Scan for the cell matching the given text and deliver its [x, y] coordinate at center. 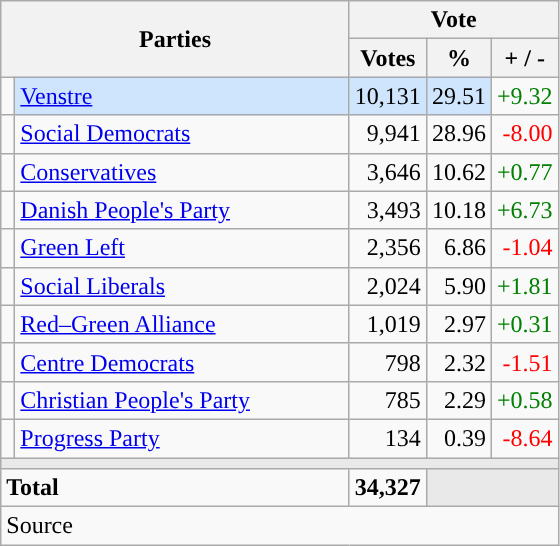
Danish People's Party [182, 210]
Christian People's Party [182, 400]
2,356 [388, 248]
-8.64 [524, 438]
6.86 [458, 248]
Parties [176, 39]
785 [388, 400]
Green Left [182, 248]
2,024 [388, 286]
10,131 [388, 96]
2.29 [458, 400]
10.18 [458, 210]
798 [388, 362]
5.90 [458, 286]
+0.31 [524, 324]
Red–Green Alliance [182, 324]
% [458, 58]
-1.51 [524, 362]
Vote [454, 20]
Venstre [182, 96]
29.51 [458, 96]
+1.81 [524, 286]
3,646 [388, 172]
134 [388, 438]
Total [176, 488]
+ / - [524, 58]
Votes [388, 58]
-1.04 [524, 248]
1,019 [388, 324]
28.96 [458, 134]
Social Liberals [182, 286]
Centre Democrats [182, 362]
10.62 [458, 172]
Progress Party [182, 438]
3,493 [388, 210]
9,941 [388, 134]
+6.73 [524, 210]
2.32 [458, 362]
2.97 [458, 324]
Social Democrats [182, 134]
+0.58 [524, 400]
Conservatives [182, 172]
0.39 [458, 438]
+9.32 [524, 96]
34,327 [388, 488]
+0.77 [524, 172]
Source [280, 526]
-8.00 [524, 134]
